Provide the [X, Y] coordinate of the cell's center where the given text is located.  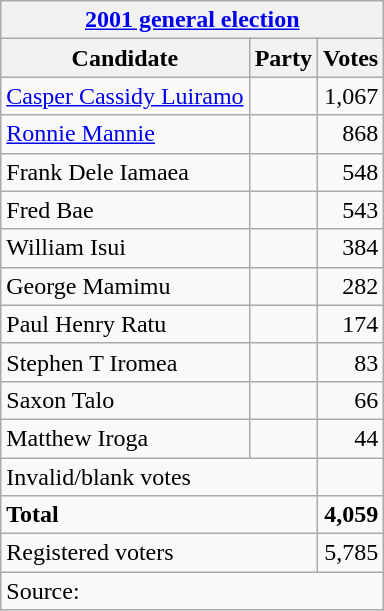
548 [350, 172]
282 [350, 286]
William Isui [125, 248]
Candidate [125, 58]
Fred Bae [125, 210]
Registered voters [160, 553]
Party [283, 58]
83 [350, 362]
44 [350, 438]
Total [160, 515]
543 [350, 210]
Source: [192, 591]
174 [350, 324]
Ronnie Mannie [125, 134]
384 [350, 248]
Stephen T Iromea [125, 362]
1,067 [350, 96]
4,059 [350, 515]
868 [350, 134]
Invalid/blank votes [160, 477]
George Mamimu [125, 286]
Paul Henry Ratu [125, 324]
Saxon Talo [125, 400]
5,785 [350, 553]
2001 general election [192, 20]
66 [350, 400]
Frank Dele Iamaea [125, 172]
Votes [350, 58]
Matthew Iroga [125, 438]
Casper Cassidy Luiramo [125, 96]
